Capture the cell that displays the provided text and extract its [x, y] central coordinate. 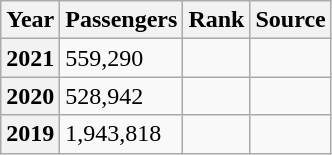
559,290 [122, 58]
1,943,818 [122, 134]
2021 [30, 58]
528,942 [122, 96]
Year [30, 20]
Passengers [122, 20]
Source [290, 20]
2020 [30, 96]
Rank [216, 20]
2019 [30, 134]
